Find where the given text appears and provide that cell's center as [x, y] coordinate. 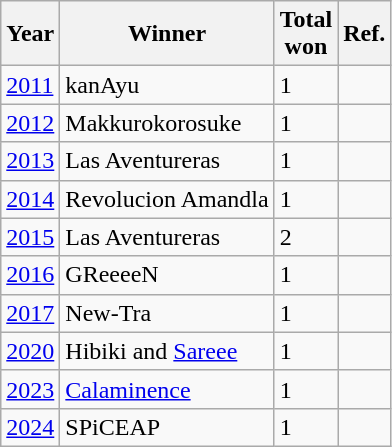
2 [306, 237]
2017 [30, 313]
Winner [167, 34]
2016 [30, 275]
SPiCEAP [167, 427]
Makkurokorosuke [167, 123]
2024 [30, 427]
kanAyu [167, 85]
Calaminence [167, 389]
Ref. [364, 34]
Revolucion Amandla [167, 199]
2020 [30, 351]
2014 [30, 199]
2013 [30, 161]
Hibiki and Sareee [167, 351]
2011 [30, 85]
New-Tra [167, 313]
2023 [30, 389]
2015 [30, 237]
Year [30, 34]
2012 [30, 123]
Totalwon [306, 34]
GReeeeN [167, 275]
